Determine the (X, Y) coordinate at the center of the cell enclosing the given text.  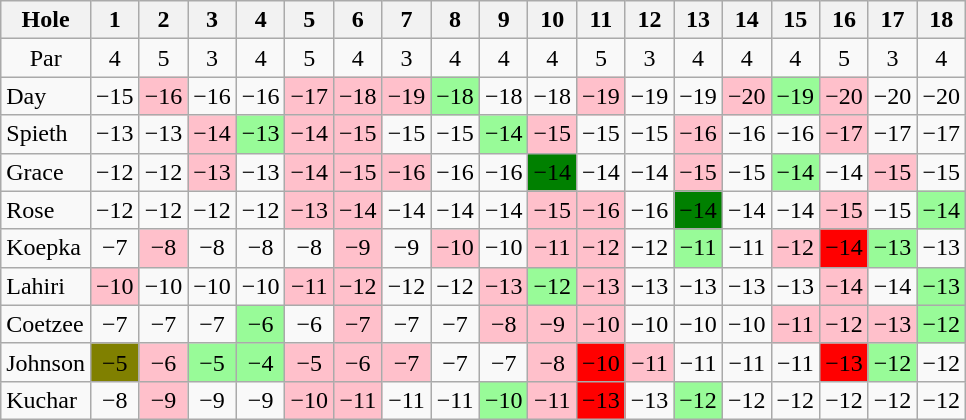
Grace (46, 172)
13 (698, 20)
1 (114, 20)
11 (602, 20)
Coetzee (46, 324)
15 (796, 20)
18 (942, 20)
Kuchar (46, 400)
Lahiri (46, 286)
8 (456, 20)
Spieth (46, 134)
2 (164, 20)
12 (650, 20)
Johnson (46, 362)
Hole (46, 20)
10 (552, 20)
17 (892, 20)
Koepka (46, 248)
−4 (260, 362)
14 (746, 20)
7 (406, 20)
16 (844, 20)
Par (46, 58)
6 (358, 20)
9 (504, 20)
Day (46, 96)
Rose (46, 210)
